Provide the (X, Y) coordinate of the cell's center where the given text is located.  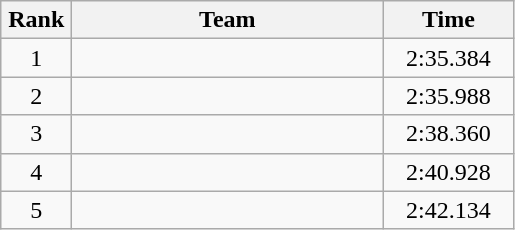
4 (36, 172)
Rank (36, 20)
3 (36, 134)
2:38.360 (448, 134)
5 (36, 210)
2:35.988 (448, 96)
2:35.384 (448, 58)
Time (448, 20)
Team (228, 20)
2:40.928 (448, 172)
1 (36, 58)
2 (36, 96)
2:42.134 (448, 210)
